Detect which cell encompasses the target text, then output its (X, Y) center coordinate. 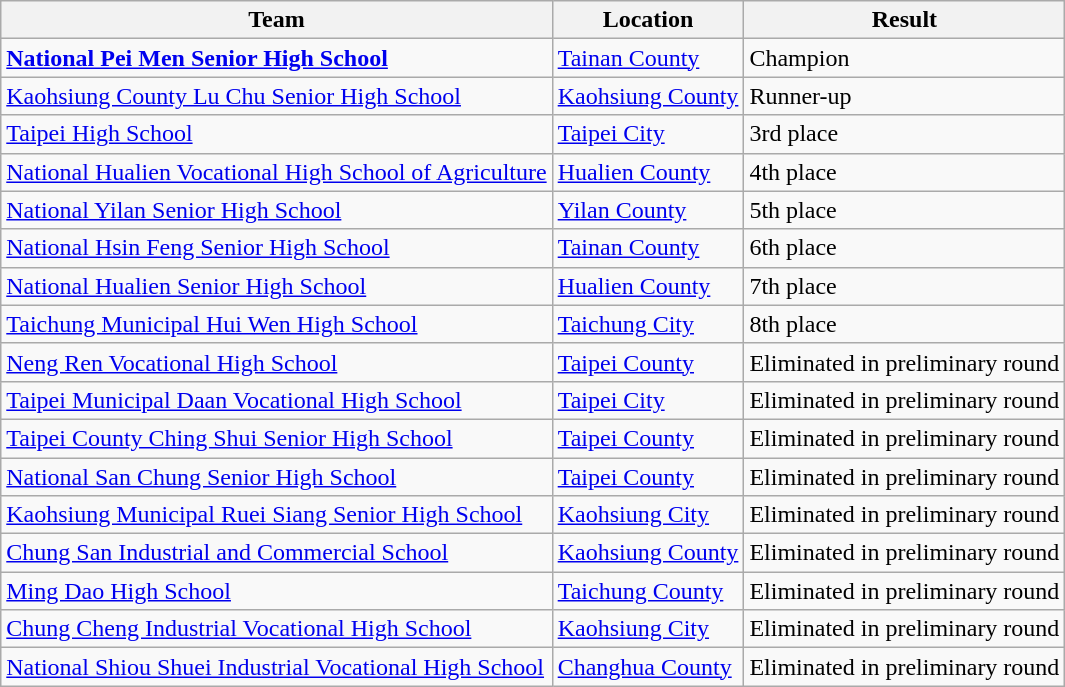
National Hualien Vocational High School of Agriculture (276, 172)
Location (648, 20)
8th place (904, 324)
Neng Ren Vocational High School (276, 362)
Kaohsiung County Lu Chu Senior High School (276, 96)
Kaohsiung Municipal Ruei Siang Senior High School (276, 515)
Runner-up (904, 96)
Chung Cheng Industrial Vocational High School (276, 629)
Taipei Municipal Daan Vocational High School (276, 400)
National San Chung Senior High School (276, 477)
Taichung County (648, 591)
National Hsin Feng Senior High School (276, 248)
National Hualien Senior High School (276, 286)
Chung San Industrial and Commercial School (276, 553)
Taichung Municipal Hui Wen High School (276, 324)
National Pei Men Senior High School (276, 58)
Champion (904, 58)
Taipei County Ching Shui Senior High School (276, 438)
Taichung City (648, 324)
Team (276, 20)
6th place (904, 248)
Changhua County (648, 667)
Yilan County (648, 210)
National Shiou Shuei Industrial Vocational High School (276, 667)
Ming Dao High School (276, 591)
5th place (904, 210)
National Yilan Senior High School (276, 210)
4th place (904, 172)
7th place (904, 286)
Taipei High School (276, 134)
Result (904, 20)
3rd place (904, 134)
